From the cell containing the given text, extract its center point as [x, y] coordinate. 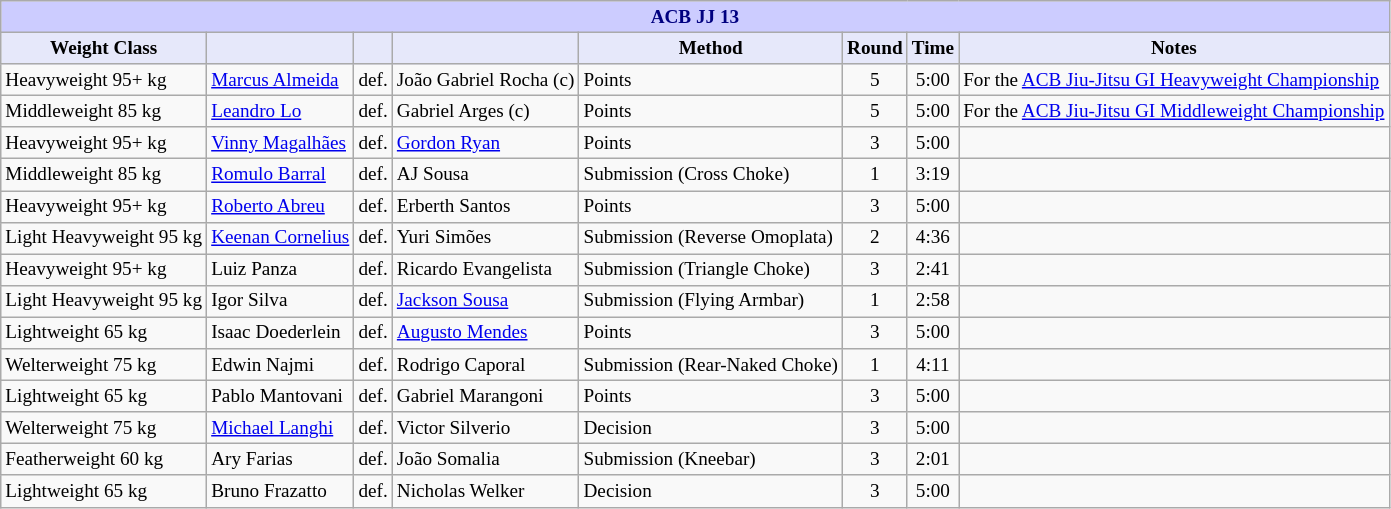
4:11 [932, 365]
ACB JJ 13 [695, 17]
Featherweight 60 kg [104, 460]
Submission (Rear-Naked Choke) [711, 365]
AJ Sousa [486, 175]
Gabriel Marangoni [486, 396]
Round [876, 48]
Vinny Magalhães [280, 143]
Gabriel Arges (c) [486, 111]
Method [711, 48]
2:58 [932, 301]
Notes [1174, 48]
Submission (Cross Choke) [711, 175]
Keenan Cornelius [280, 238]
Submission (Flying Armbar) [711, 301]
Gordon Ryan [486, 143]
Erberth Santos [486, 206]
Edwin Najmi [280, 365]
Roberto Abreu [280, 206]
4:36 [932, 238]
Time [932, 48]
3:19 [932, 175]
2:41 [932, 270]
Ricardo Evangelista [486, 270]
Yuri Simões [486, 238]
Ary Farias [280, 460]
Submission (Reverse Omoplata) [711, 238]
Isaac Doederlein [280, 333]
For the ACB Jiu-Jitsu GI Heavyweight Championship [1174, 80]
Romulo Barral [280, 175]
Submission (Kneebar) [711, 460]
Rodrigo Caporal [486, 365]
For the ACB Jiu-Jitsu GI Middleweight Championship [1174, 111]
Leandro Lo [280, 111]
Michael Langhi [280, 428]
2:01 [932, 460]
Igor Silva [280, 301]
Luiz Panza [280, 270]
Jackson Sousa [486, 301]
Pablo Mantovani [280, 396]
Marcus Almeida [280, 80]
Victor Silverio [486, 428]
2 [876, 238]
Nicholas Welker [486, 491]
Weight Class [104, 48]
Submission (Triangle Choke) [711, 270]
João Somalia [486, 460]
Bruno Frazatto [280, 491]
Augusto Mendes [486, 333]
João Gabriel Rocha (c) [486, 80]
